Scan for the cell matching the given text and deliver its [x, y] coordinate at center. 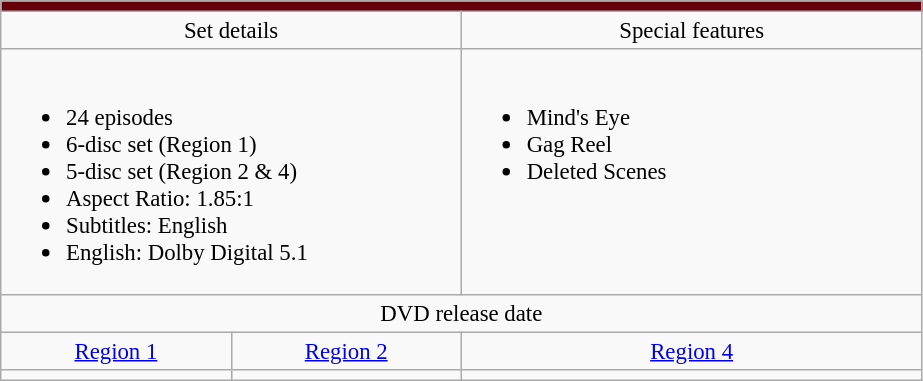
Region 1 [116, 351]
Set details [232, 31]
Mind's EyeGag ReelDeleted Scenes [692, 172]
24 episodes6-disc set (Region 1)5-disc set (Region 2 & 4)Aspect Ratio: 1.85:1Subtitles: EnglishEnglish: Dolby Digital 5.1 [232, 172]
Region 4 [692, 351]
DVD release date [462, 313]
Special features [692, 31]
Region 2 [346, 351]
